Detect which cell encompasses the target text, then output its (X, Y) center coordinate. 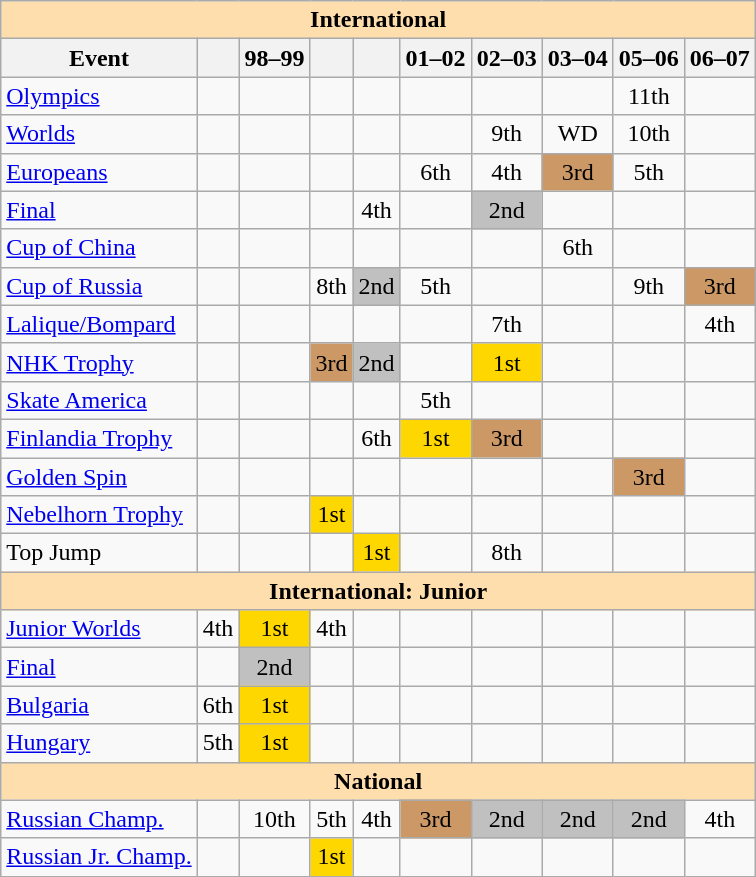
Nebelhorn Trophy (99, 515)
Lalique/Bompard (99, 324)
Europeans (99, 172)
Hungary (99, 743)
7th (506, 324)
International (378, 20)
National (378, 781)
05–06 (648, 58)
Cup of China (99, 248)
Event (99, 58)
02–03 (506, 58)
NHK Trophy (99, 362)
Olympics (99, 96)
Junior Worlds (99, 629)
Finlandia Trophy (99, 438)
98–99 (274, 58)
International: Junior (378, 591)
Russian Jr. Champ. (99, 857)
06–07 (720, 58)
Top Jump (99, 553)
Bulgaria (99, 705)
11th (648, 96)
Cup of Russia (99, 286)
01–02 (436, 58)
Worlds (99, 134)
Skate America (99, 400)
WD (578, 134)
Russian Champ. (99, 819)
Golden Spin (99, 477)
03–04 (578, 58)
